Find where the given text appears and provide that cell's center as (x, y) coordinate. 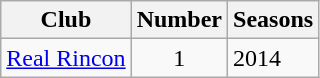
Number (179, 20)
1 (179, 58)
Club (66, 20)
Real Rincon (66, 58)
Seasons (274, 20)
2014 (274, 58)
